Identify which cell holds the provided text, then report its (x, y) central coordinate. 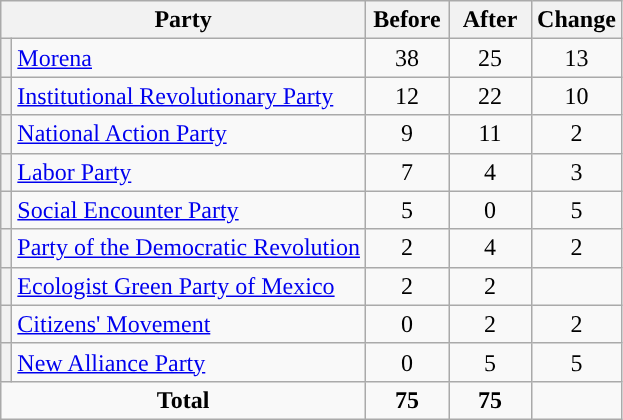
National Action Party (189, 134)
Party of the Democratic Revolution (189, 248)
Labor Party (189, 172)
3 (577, 172)
22 (490, 96)
11 (490, 134)
7 (406, 172)
25 (490, 58)
Party (184, 20)
Morena (189, 58)
After (490, 20)
10 (577, 96)
Social Encounter Party (189, 210)
Institutional Revolutionary Party (189, 96)
New Alliance Party (189, 362)
9 (406, 134)
38 (406, 58)
Before (406, 20)
Ecologist Green Party of Mexico (189, 286)
Total (184, 400)
Citizens' Movement (189, 324)
Change (577, 20)
13 (577, 58)
12 (406, 96)
